Detect which cell encompasses the target text, then output its [x, y] center coordinate. 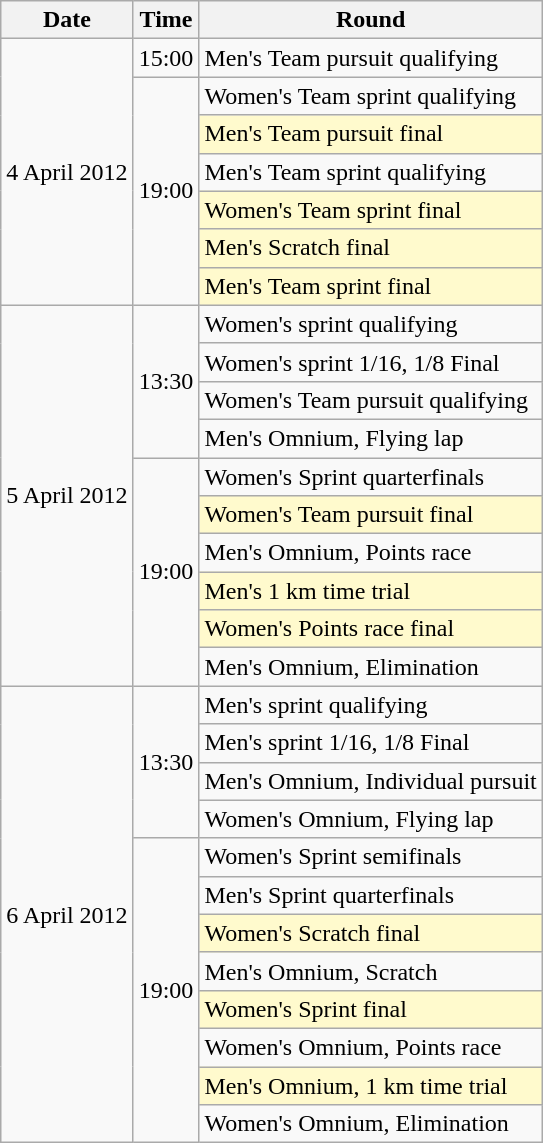
Men's 1 km time trial [370, 591]
Men's Omnium, Scratch [370, 971]
Women's Team pursuit qualifying [370, 400]
Date [67, 20]
Women's Sprint quarterfinals [370, 477]
Men's Team pursuit final [370, 134]
Women's Sprint final [370, 1009]
Men's Omnium, Flying lap [370, 438]
Women's Team sprint final [370, 210]
Men's Omnium, 1 km time trial [370, 1085]
Women's sprint 1/16, 1/8 Final [370, 362]
Women's Omnium, Points race [370, 1047]
Men's Team sprint final [370, 286]
Men's sprint qualifying [370, 705]
4 April 2012 [67, 172]
Round [370, 20]
Women's Scratch final [370, 933]
Women's Omnium, Flying lap [370, 819]
Women's Omnium, Elimination [370, 1124]
5 April 2012 [67, 496]
15:00 [166, 58]
Men's Team sprint qualifying [370, 172]
Women's Team pursuit final [370, 515]
Men's Team pursuit qualifying [370, 58]
Time [166, 20]
Men's sprint 1/16, 1/8 Final [370, 743]
Men's Sprint quarterfinals [370, 895]
Women's Team sprint qualifying [370, 96]
Men's Scratch final [370, 248]
Women's sprint qualifying [370, 324]
Men's Omnium, Points race [370, 553]
Men's Omnium, Elimination [370, 667]
Women's Sprint semifinals [370, 857]
6 April 2012 [67, 914]
Women's Points race final [370, 629]
Men's Omnium, Individual pursuit [370, 781]
